Scan for the cell matching the given text and deliver its (X, Y) coordinate at center. 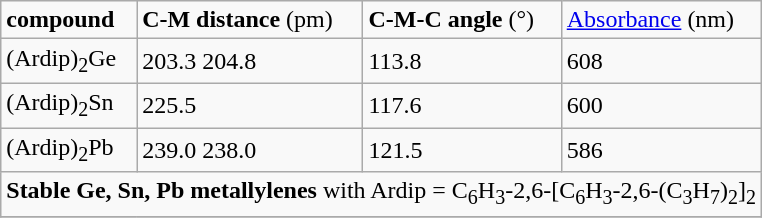
225.5 (250, 105)
608 (661, 61)
(Ardip)2Sn (69, 105)
compound (69, 20)
C-M-C angle (°) (462, 20)
586 (661, 150)
Stable Ge, Sn, Pb metallylenes with Ardip = C6H3-2,6-[C6H3-2,6-(C3H7)2]2 (382, 194)
121.5 (462, 150)
113.8 (462, 61)
(Ardip)2Pb (69, 150)
(Ardip)2Ge (69, 61)
117.6 (462, 105)
C-M distance (pm) (250, 20)
600 (661, 105)
203.3 204.8 (250, 61)
239.0 238.0 (250, 150)
Absorbance (nm) (661, 20)
